Identify which cell holds the provided text, then report its (X, Y) central coordinate. 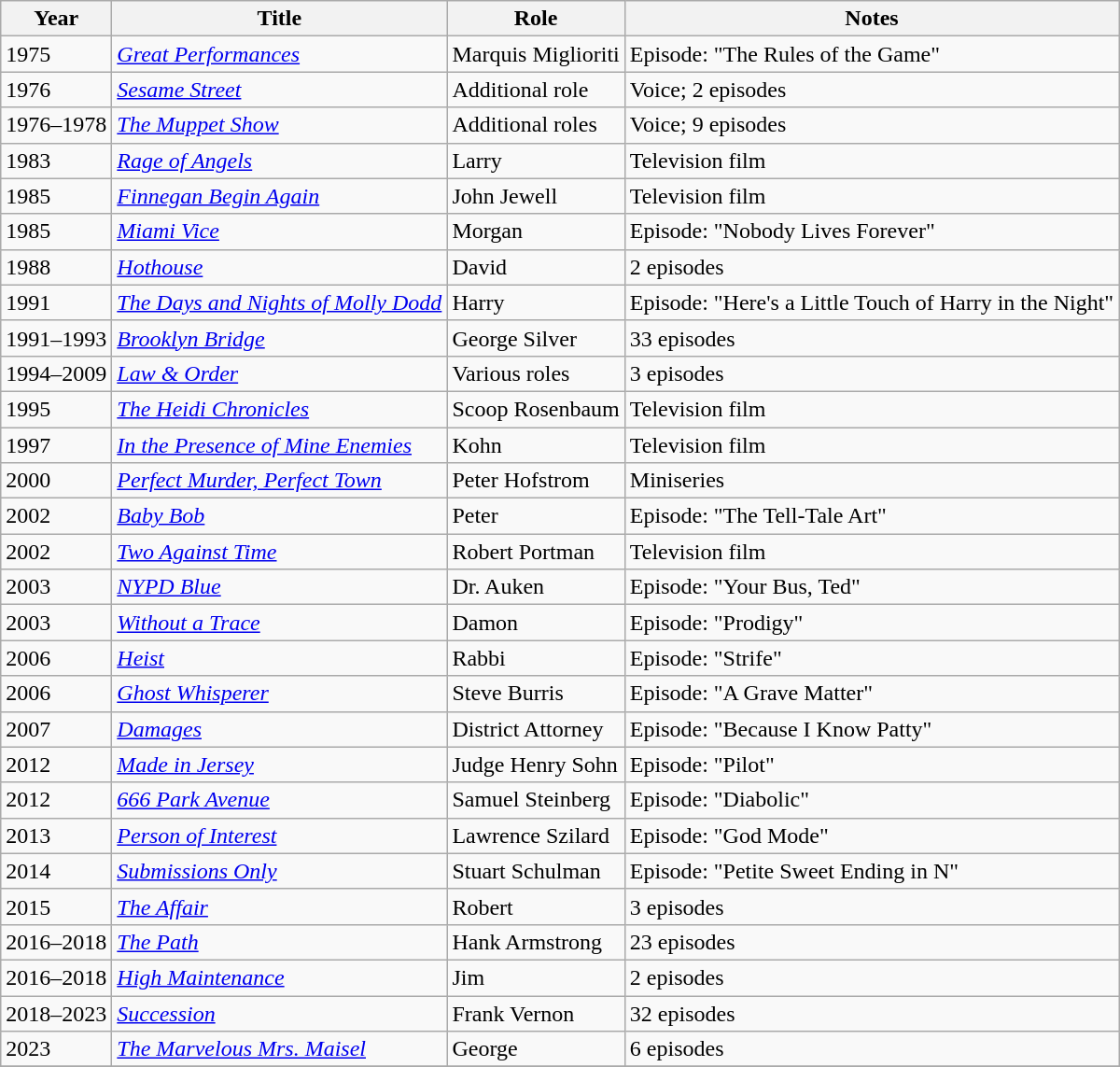
Voice; 2 episodes (872, 90)
The Affair (280, 906)
The Heidi Chronicles (280, 409)
Damages (280, 729)
6 episodes (872, 1049)
Miniseries (872, 481)
Notes (872, 19)
Finnegan Begin Again (280, 196)
1983 (56, 161)
Voice; 9 episodes (872, 125)
Year (56, 19)
Samuel Steinberg (536, 800)
Without a Trace (280, 623)
2013 (56, 835)
Robert Portman (536, 552)
Submissions Only (280, 871)
Episode: "Petite Sweet Ending in N" (872, 871)
33 episodes (872, 338)
Episode: "Diabolic" (872, 800)
Judge Henry Sohn (536, 765)
1995 (56, 409)
2000 (56, 481)
Stuart Schulman (536, 871)
Title (280, 19)
1976–1978 (56, 125)
Episode: "Nobody Lives Forever" (872, 232)
David (536, 267)
Person of Interest (280, 835)
Morgan (536, 232)
2007 (56, 729)
Episode: "The Rules of the Game" (872, 54)
Episode: "God Mode" (872, 835)
George Silver (536, 338)
Miami Vice (280, 232)
Made in Jersey (280, 765)
Sesame Street (280, 90)
32 episodes (872, 1013)
2015 (56, 906)
Great Performances (280, 54)
Episode: "The Tell-Tale Art" (872, 516)
Steve Burris (536, 694)
Episode: "Prodigy" (872, 623)
Hothouse (280, 267)
Dr. Auken (536, 587)
Peter Hofstrom (536, 481)
Succession (280, 1013)
Peter (536, 516)
2023 (56, 1049)
Rabbi (536, 658)
23 episodes (872, 942)
The Marvelous Mrs. Maisel (280, 1049)
Heist (280, 658)
Episode: "Your Bus, Ted" (872, 587)
Lawrence Szilard (536, 835)
Jim (536, 977)
666 Park Avenue (280, 800)
Larry (536, 161)
1988 (56, 267)
Frank Vernon (536, 1013)
Episode: "Strife" (872, 658)
1975 (56, 54)
Episode: "Because I Know Patty" (872, 729)
Episode: "Here's a Little Touch of Harry in the Night" (872, 302)
Marquis Miglioriti (536, 54)
Various roles (536, 373)
District Attorney (536, 729)
John Jewell (536, 196)
1994–2009 (56, 373)
Hank Armstrong (536, 942)
Episode: "A Grave Matter" (872, 694)
Two Against Time (280, 552)
Rage of Angels (280, 161)
Robert (536, 906)
Scoop Rosenbaum (536, 409)
Additional role (536, 90)
Harry (536, 302)
Brooklyn Bridge (280, 338)
Kohn (536, 445)
1991–1993 (56, 338)
1976 (56, 90)
Additional roles (536, 125)
1997 (56, 445)
NYPD Blue (280, 587)
Perfect Murder, Perfect Town (280, 481)
2014 (56, 871)
2018–2023 (56, 1013)
The Muppet Show (280, 125)
Damon (536, 623)
Ghost Whisperer (280, 694)
Baby Bob (280, 516)
Episode: "Pilot" (872, 765)
George (536, 1049)
1991 (56, 302)
Role (536, 19)
In the Presence of Mine Enemies (280, 445)
The Path (280, 942)
The Days and Nights of Molly Dodd (280, 302)
High Maintenance (280, 977)
Law & Order (280, 373)
